Search for the cell housing the specified text and yield its (x, y) center coordinate. 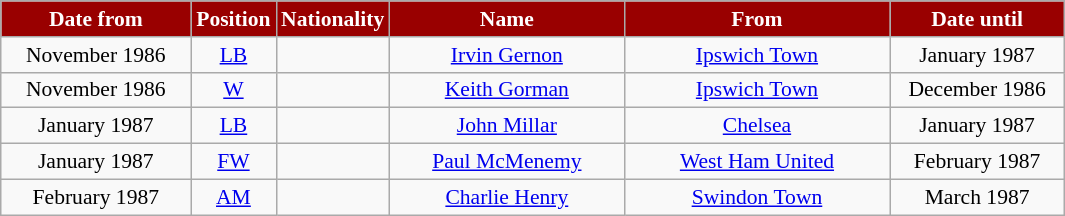
Position (234, 19)
Irvin Gernon (506, 55)
Chelsea (756, 126)
Nationality (332, 19)
December 1986 (978, 90)
FW (234, 162)
Date from (96, 19)
Swindon Town (756, 197)
Paul McMenemy (506, 162)
West Ham United (756, 162)
W (234, 90)
John Millar (506, 126)
AM (234, 197)
From (756, 19)
Charlie Henry (506, 197)
Keith Gorman (506, 90)
Name (506, 19)
March 1987 (978, 197)
Date until (978, 19)
